From the cell containing the given text, extract its center point as [x, y] coordinate. 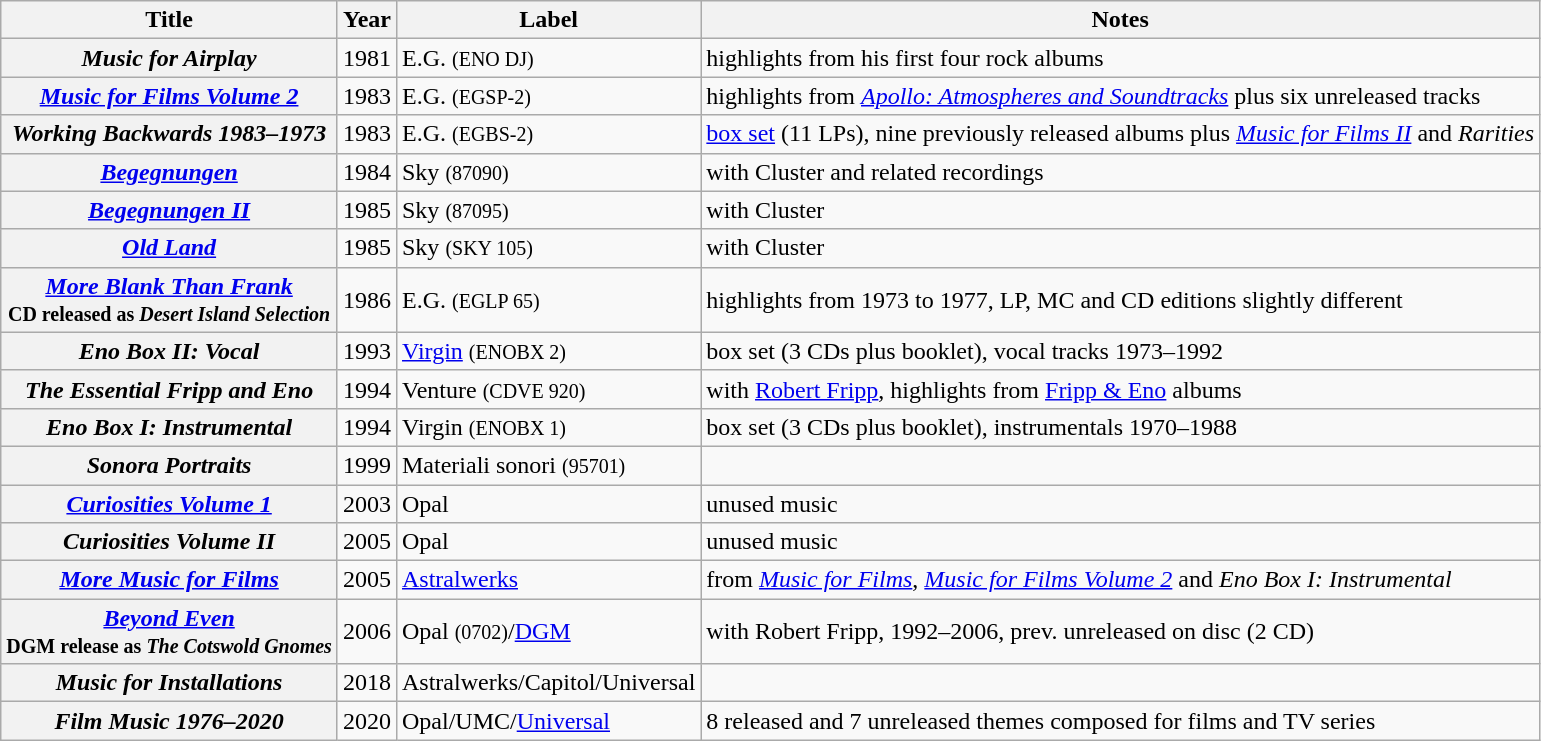
E.G. (EGSP-2) [548, 96]
with Robert Fripp, 1992–2006, prev. unreleased on disc (2 CD) [1120, 632]
box set (3 CDs plus booklet), instrumentals 1970–1988 [1120, 427]
Label [548, 20]
Notes [1120, 20]
with Cluster and related recordings [1120, 172]
2006 [366, 632]
E.G. (ENO DJ) [548, 58]
Working Backwards 1983–1973 [170, 134]
Opal (0702)/DGM [548, 632]
Curiosities Volume 1 [170, 503]
Curiosities Volume II [170, 542]
Sky (SKY 105) [548, 248]
Opal/UMC/Universal [548, 721]
Title [170, 20]
2003 [366, 503]
Eno Box I: Instrumental [170, 427]
E.G. (EGLP 65) [548, 300]
Music for Installations [170, 683]
box set (11 LPs), nine previously released albums plus Music for Films II and Rarities [1120, 134]
Begegnungen II [170, 210]
Old Land [170, 248]
box set (3 CDs plus booklet), vocal tracks 1973–1992 [1120, 351]
1981 [366, 58]
Sky (87090) [548, 172]
Astralwerks [548, 580]
highlights from his first four rock albums [1120, 58]
Venture (CDVE 920) [548, 389]
1986 [366, 300]
highlights from Apollo: Atmospheres and Soundtracks plus six unreleased tracks [1120, 96]
1993 [366, 351]
More Blank Than FrankCD released as Desert Island Selection [170, 300]
Virgin (ENOBX 2) [548, 351]
Virgin (ENOBX 1) [548, 427]
Astralwerks/Capitol/Universal [548, 683]
The Essential Fripp and Eno [170, 389]
Sonora Portraits [170, 465]
with Robert Fripp, highlights from Fripp & Eno albums [1120, 389]
Materiali sonori (95701) [548, 465]
from Music for Films, Music for Films Volume 2 and Eno Box I: Instrumental [1120, 580]
Film Music 1976–2020 [170, 721]
Beyond EvenDGM release as The Cotswold Gnomes [170, 632]
More Music for Films [170, 580]
2020 [366, 721]
Year [366, 20]
Music for Airplay [170, 58]
1999 [366, 465]
8 released and 7 unreleased themes composed for films and TV series [1120, 721]
Eno Box II: Vocal [170, 351]
2018 [366, 683]
Begegnungen [170, 172]
Music for Films Volume 2 [170, 96]
E.G. (EGBS-2) [548, 134]
1984 [366, 172]
Sky (87095) [548, 210]
highlights from 1973 to 1977, LP, MC and CD editions slightly different [1120, 300]
